Pinpoint the cell where the given text exists, returning its (X, Y) midpoint coordinate. 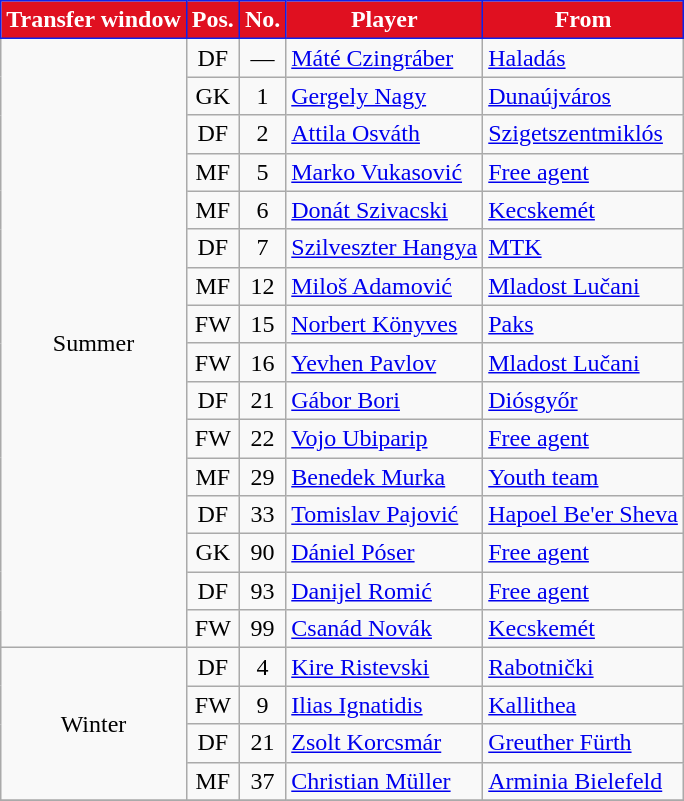
6 (262, 210)
Máté Czingráber (384, 58)
1 (262, 96)
Gábor Bori (384, 400)
Arminia Bielefeld (584, 781)
22 (262, 438)
Hapoel Be'er Sheva (584, 515)
Youth team (584, 477)
Kallithea (584, 705)
Paks (584, 324)
Donát Szivacski (384, 210)
5 (262, 172)
Szilveszter Hangya (384, 248)
Miloš Adamović (384, 286)
90 (262, 553)
Vojo Ubiparip (384, 438)
Transfer window (94, 20)
Greuther Fürth (584, 743)
Marko Vukasović (384, 172)
Yevhen Pavlov (384, 362)
2 (262, 134)
9 (262, 705)
From (584, 20)
33 (262, 515)
Kire Ristevski (384, 667)
37 (262, 781)
Player (384, 20)
Norbert Könyves (384, 324)
Szigetszentmiklós (584, 134)
99 (262, 629)
16 (262, 362)
— (262, 58)
Dunaújváros (584, 96)
Summer (94, 344)
Dániel Póser (384, 553)
MTK (584, 248)
93 (262, 591)
Diósgyőr (584, 400)
12 (262, 286)
29 (262, 477)
Pos. (212, 20)
Winter (94, 724)
Rabotnički (584, 667)
No. (262, 20)
Danijel Romić (384, 591)
Attila Osváth (384, 134)
Benedek Murka (384, 477)
Gergely Nagy (384, 96)
Haladás (584, 58)
Ilias Ignatidis (384, 705)
15 (262, 324)
7 (262, 248)
4 (262, 667)
Zsolt Korcsmár (384, 743)
Csanád Novák (384, 629)
Christian Müller (384, 781)
Tomislav Pajović (384, 515)
